Output the [x, y] coordinate of the center of the cell containing the given text.  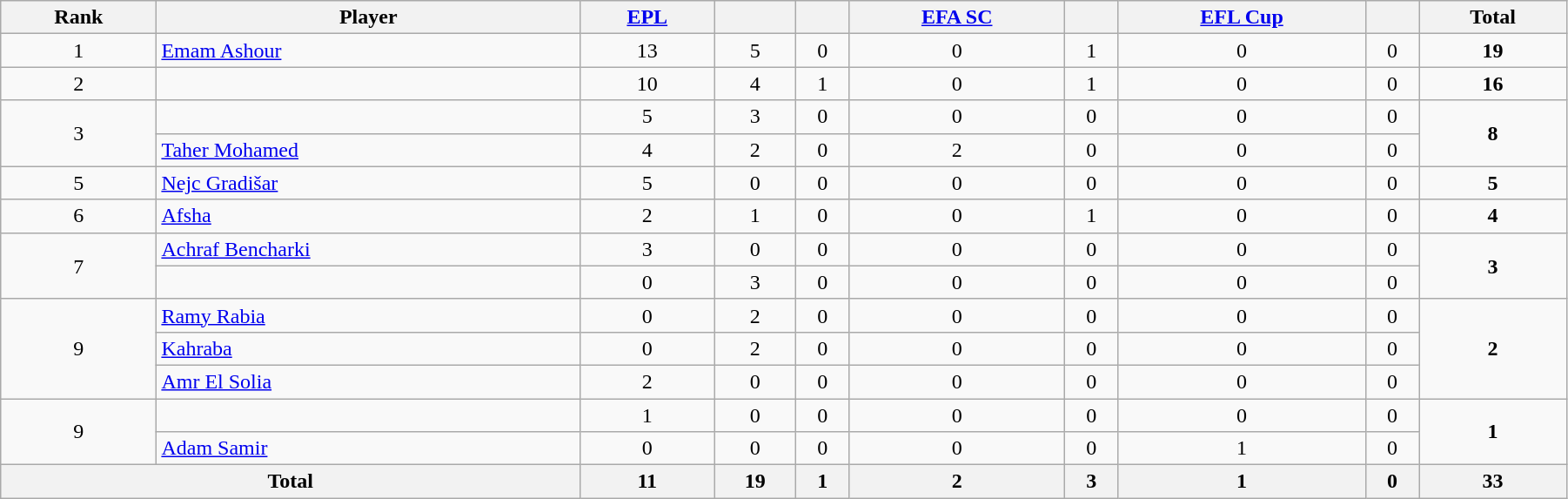
Rank [78, 17]
Adam Samir [369, 448]
8 [1493, 133]
10 [647, 84]
Player [369, 17]
13 [647, 51]
Ramy Rabia [369, 315]
7 [78, 266]
6 [78, 216]
EFA SC [957, 17]
Taher Mohamed [369, 150]
11 [647, 482]
Nejc Gradišar [369, 183]
EFL Cup [1242, 17]
16 [1493, 84]
Achraf Bencharki [369, 249]
Afsha [369, 216]
33 [1493, 482]
Amr El Solia [369, 381]
Kahraba [369, 348]
EPL [647, 17]
Emam Ashour [369, 51]
